Pinpoint the cell where the given text exists, returning its (x, y) midpoint coordinate. 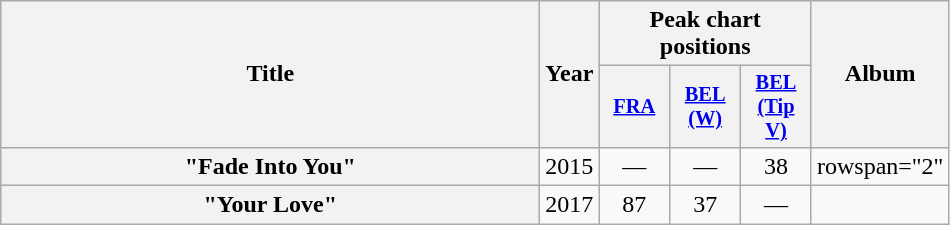
"Your Love" (270, 205)
2017 (570, 205)
37 (706, 205)
Album (880, 74)
FRA (634, 107)
87 (634, 205)
2015 (570, 166)
"Fade Into You" (270, 166)
rowspan="2" (880, 166)
Title (270, 74)
Peak chart positions (706, 34)
38 (776, 166)
BEL(Tip V) (776, 107)
Year (570, 74)
BEL(W) (706, 107)
